Detect which cell encompasses the target text, then output its (x, y) center coordinate. 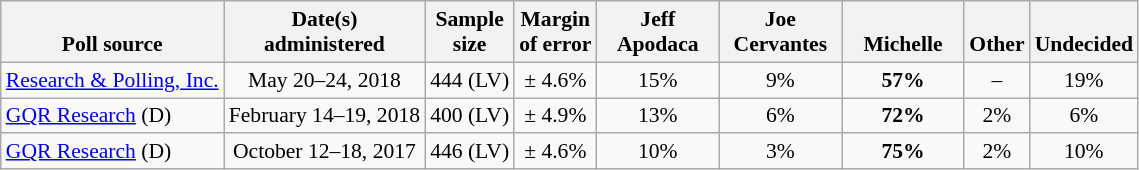
9% (780, 80)
75% (904, 152)
57% (904, 80)
3% (780, 152)
Other (996, 32)
JeffApodaca (658, 32)
444 (LV) (470, 80)
Undecided (1084, 32)
May 20–24, 2018 (324, 80)
13% (658, 116)
Date(s)administered (324, 32)
Research & Polling, Inc. (112, 80)
Samplesize (470, 32)
February 14–19, 2018 (324, 116)
400 (LV) (470, 116)
October 12–18, 2017 (324, 152)
JoeCervantes (780, 32)
± 4.9% (555, 116)
15% (658, 80)
Poll source (112, 32)
19% (1084, 80)
446 (LV) (470, 152)
72% (904, 116)
Michelle (904, 32)
– (996, 80)
Marginof error (555, 32)
